Return (x, y) of the center of cell containing provided text 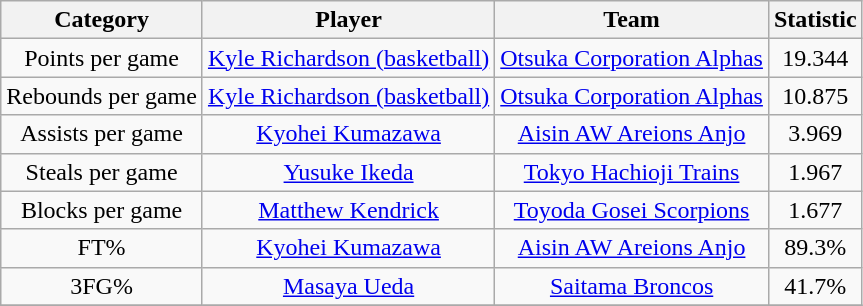
Category (102, 20)
Matthew Kendrick (348, 210)
89.3% (815, 248)
1.967 (815, 172)
Steals per game (102, 172)
1.677 (815, 210)
3.969 (815, 134)
Statistic (815, 20)
Yusuke Ikeda (348, 172)
Points per game (102, 58)
3FG% (102, 286)
Team (632, 20)
Rebounds per game (102, 96)
Saitama Broncos (632, 286)
19.344 (815, 58)
FT% (102, 248)
Blocks per game (102, 210)
Assists per game (102, 134)
Toyoda Gosei Scorpions (632, 210)
41.7% (815, 286)
10.875 (815, 96)
Tokyo Hachioji Trains (632, 172)
Masaya Ueda (348, 286)
Player (348, 20)
